Pinpoint the cell where the given text exists, returning its (x, y) midpoint coordinate. 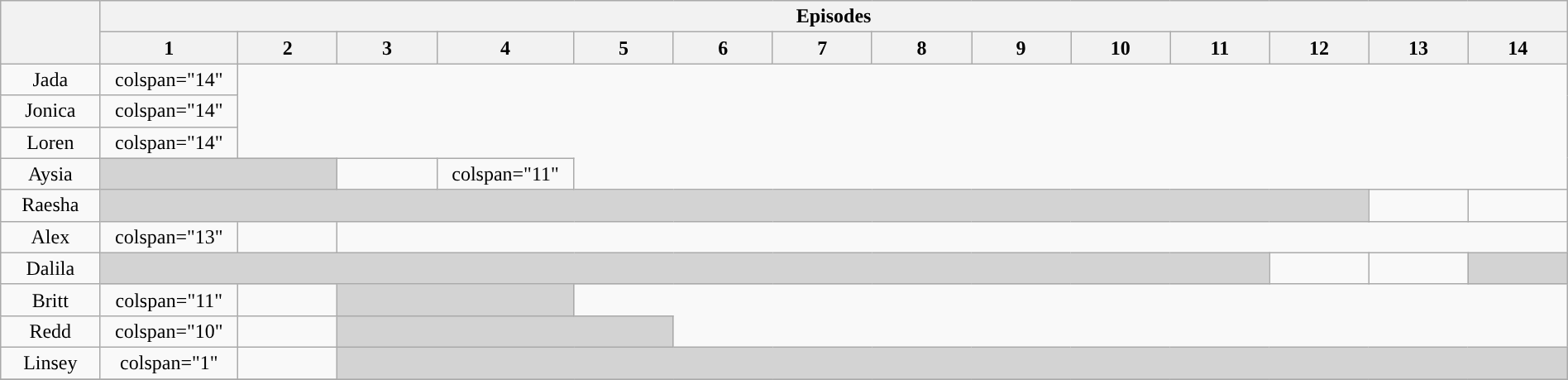
Britt (50, 300)
Loren (50, 142)
Jonica (50, 111)
5 (624, 48)
Episodes (834, 17)
3 (387, 48)
14 (1518, 48)
10 (1121, 48)
Raesha (50, 205)
12 (1319, 48)
Jada (50, 79)
13 (1418, 48)
colspan="13" (169, 237)
11 (1220, 48)
2 (288, 48)
colspan="10" (169, 331)
1 (169, 48)
9 (1021, 48)
7 (822, 48)
8 (921, 48)
6 (723, 48)
Aysia (50, 174)
colspan="1" (169, 363)
4 (505, 48)
Linsey (50, 363)
Dalila (50, 268)
Redd (50, 331)
Alex (50, 237)
